Detect which cell encompasses the target text, then output its (x, y) center coordinate. 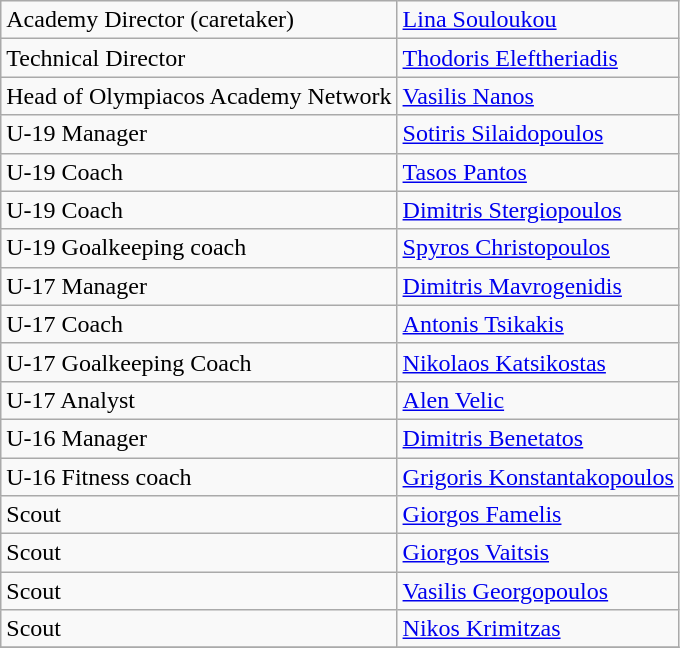
Giorgos Vaitsis (538, 553)
Vasilis Nanos (538, 96)
U-17 Manager (199, 286)
Tasos Pantos (538, 172)
Spyros Christopoulos (538, 248)
Alen Velic (538, 400)
Nikolaos Katsikostas (538, 362)
U-19 Goalkeeping coach (199, 248)
Sotiris Silaidopoulos (538, 134)
Dimitris Benetatos (538, 438)
U-19 Manager (199, 134)
Grigoris Konstantakopoulos (538, 477)
Nikos Krimitzas (538, 629)
U-17 Goalkeeping Coach (199, 362)
U-16 Fitness coach (199, 477)
U-16 Manager (199, 438)
Dimitris Mavrogenidis (538, 286)
Lina Souloukou (538, 20)
Technical Director (199, 58)
Academy Director (caretaker) (199, 20)
Head of Olympiacos Academy Network (199, 96)
U-17 Coach (199, 324)
Dimitris Stergiopoulos (538, 210)
Vasilis Georgopoulos (538, 591)
Giorgos Famelis (538, 515)
U-17 Analyst (199, 400)
Thodoris Eleftheriadis (538, 58)
Antonis Tsikakis (538, 324)
